Identify which cell holds the provided text, then report its [x, y] central coordinate. 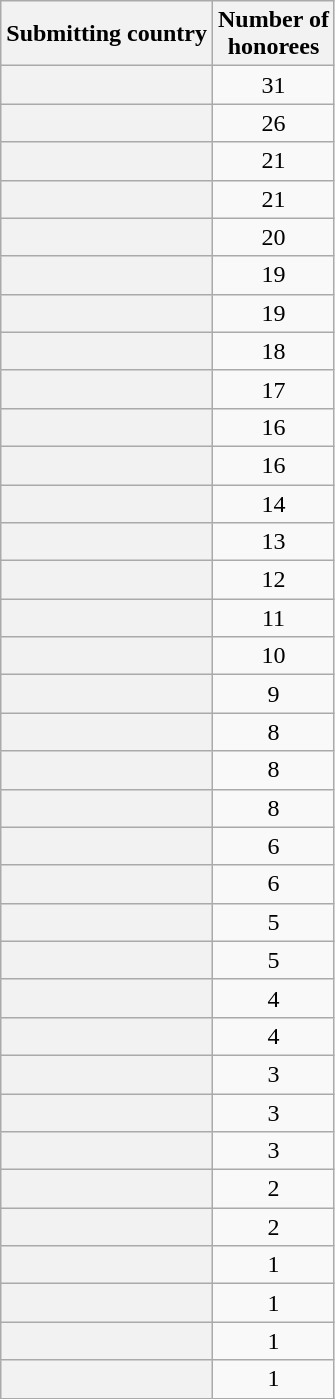
11 [274, 618]
31 [274, 85]
14 [274, 503]
17 [274, 389]
Number ofhonorees [274, 34]
20 [274, 237]
9 [274, 694]
26 [274, 123]
12 [274, 580]
Submitting country [107, 34]
13 [274, 542]
10 [274, 656]
18 [274, 351]
